Determine the (x, y) coordinate at the center of the cell enclosing the given text.  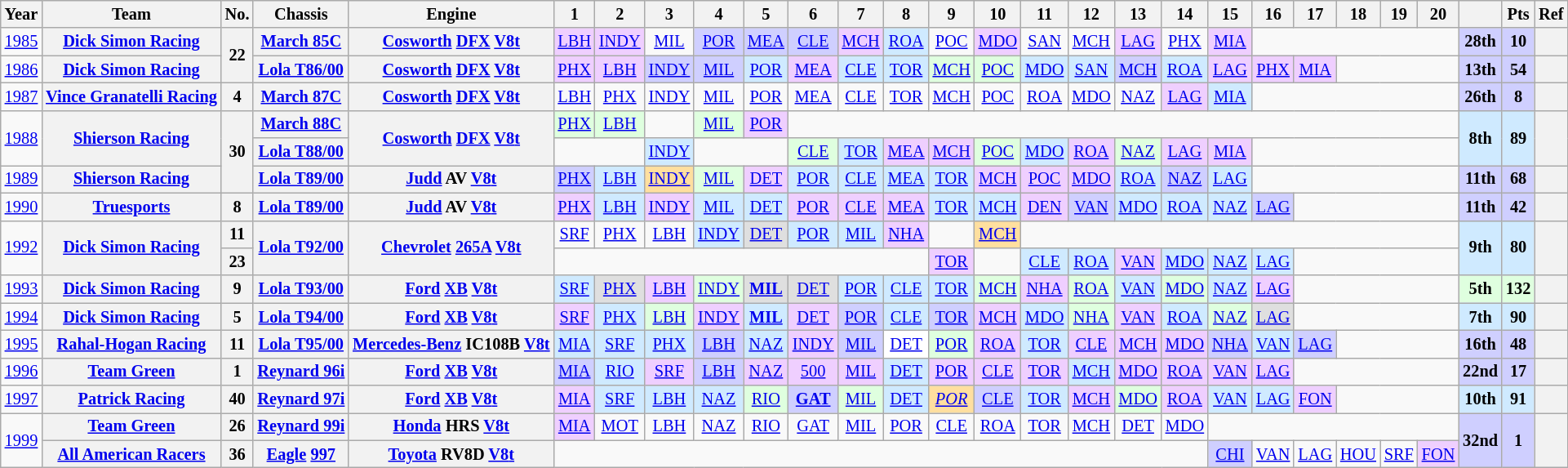
1996 (21, 372)
1990 (21, 207)
1995 (21, 344)
March 85C (300, 42)
1986 (21, 69)
Lola T92/00 (300, 248)
26th (1481, 96)
March 88C (300, 124)
Engine (451, 14)
48 (1518, 344)
16 (1273, 14)
14 (1185, 14)
6 (813, 14)
500 (813, 372)
26 (238, 426)
90 (1518, 317)
Lola T88/00 (300, 152)
All American Racers (131, 454)
13 (1138, 14)
15 (1230, 14)
Lola T93/00 (300, 289)
54 (1518, 69)
Ref (1551, 14)
DEN (1045, 207)
12 (1090, 14)
132 (1518, 289)
Rahal-Hogan Racing (131, 344)
20 (1438, 14)
Eagle 997 (300, 454)
28th (1481, 42)
23 (238, 261)
Pts (1518, 14)
Reynard 99i (300, 426)
13th (1481, 69)
16th (1481, 344)
Reynard 96i (300, 372)
Team (131, 14)
1985 (21, 42)
91 (1518, 399)
80 (1518, 248)
40 (238, 399)
Honda HRS V8t (451, 426)
Chevrolet 265A V8t (451, 248)
1989 (21, 179)
5th (1481, 289)
68 (1518, 179)
No. (238, 14)
Truesports (131, 207)
Chassis (300, 14)
Vince Granatelli Racing (131, 96)
1994 (21, 317)
CHI (1230, 454)
1999 (21, 439)
Reynard 97i (300, 399)
1987 (21, 96)
1993 (21, 289)
22 (238, 56)
19 (1399, 14)
42 (1518, 207)
Lola T86/00 (300, 69)
32nd (1481, 439)
18 (1358, 14)
Year (21, 14)
9th (1481, 248)
10th (1481, 399)
2 (620, 14)
Toyota RV8D V8t (451, 454)
HOU (1358, 454)
3 (669, 14)
30 (238, 152)
7th (1481, 317)
Lola T95/00 (300, 344)
March 87C (300, 96)
7 (860, 14)
Lola T94/00 (300, 317)
1992 (21, 248)
36 (238, 454)
8th (1481, 137)
89 (1518, 137)
Patrick Racing (131, 399)
MOT (620, 426)
22nd (1481, 372)
1988 (21, 137)
1997 (21, 399)
Mercedes-Benz IC108B V8t (451, 344)
